Extract the (x, y) coordinate from the center of the cell holding the provided text.  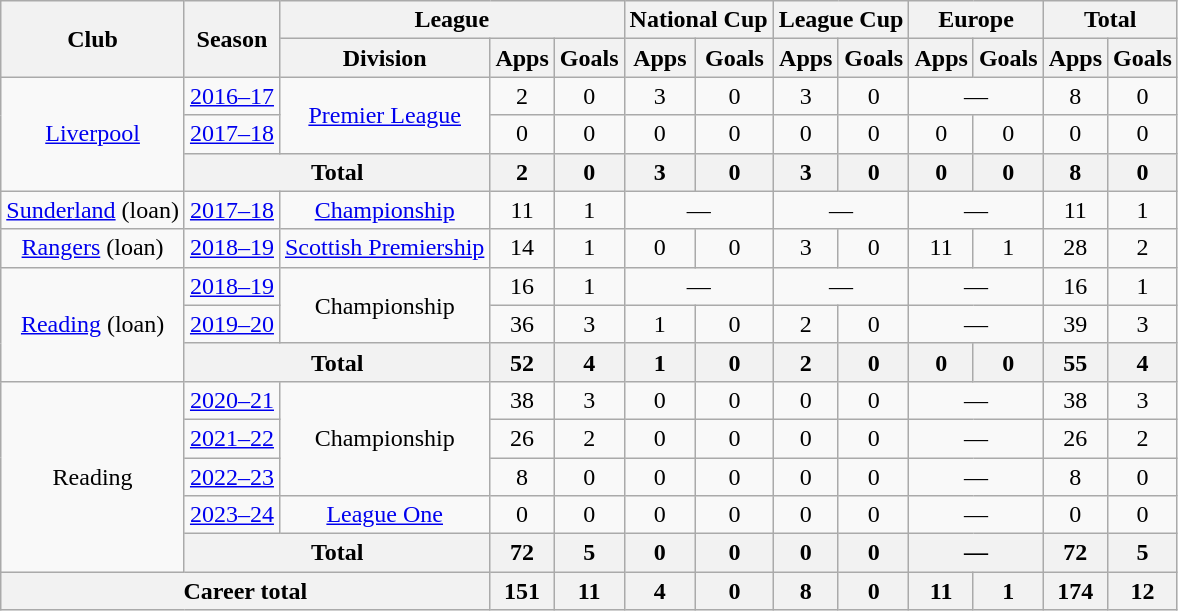
28 (1075, 248)
2019–20 (232, 324)
52 (522, 362)
National Cup (698, 20)
Rangers (loan) (93, 248)
League (452, 20)
League Cup (841, 20)
151 (522, 591)
2022–23 (232, 477)
Reading (93, 476)
Europe (976, 20)
Sunderland (loan) (93, 210)
2016–17 (232, 96)
Career total (246, 591)
Reading (loan) (93, 324)
174 (1075, 591)
League One (384, 515)
2021–22 (232, 438)
55 (1075, 362)
Scottish Premiership (384, 248)
Club (93, 39)
2020–21 (232, 400)
14 (522, 248)
39 (1075, 324)
Liverpool (93, 134)
12 (1143, 591)
36 (522, 324)
2023–24 (232, 515)
Season (232, 39)
Premier League (384, 115)
Division (384, 58)
